Search for the cell housing the specified text and yield its (X, Y) center coordinate. 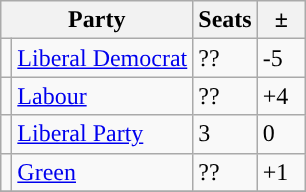
Labour (102, 96)
0 (281, 134)
Party (97, 20)
+4 (281, 96)
-5 (281, 58)
Liberal Democrat (102, 58)
Green (102, 172)
Seats (225, 20)
3 (225, 134)
± (281, 20)
Liberal Party (102, 134)
+1 (281, 172)
